Pinpoint the cell where the given text exists, returning its (x, y) midpoint coordinate. 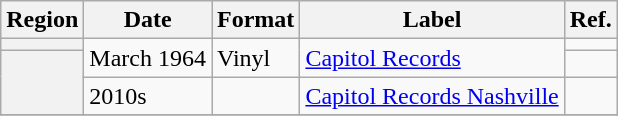
Ref. (590, 20)
Capitol Records (432, 58)
2010s (148, 96)
Capitol Records Nashville (432, 96)
Region (42, 20)
March 1964 (148, 58)
Format (256, 20)
Date (148, 20)
Label (432, 20)
Vinyl (256, 58)
